Capture the cell that displays the provided text and extract its (X, Y) central coordinate. 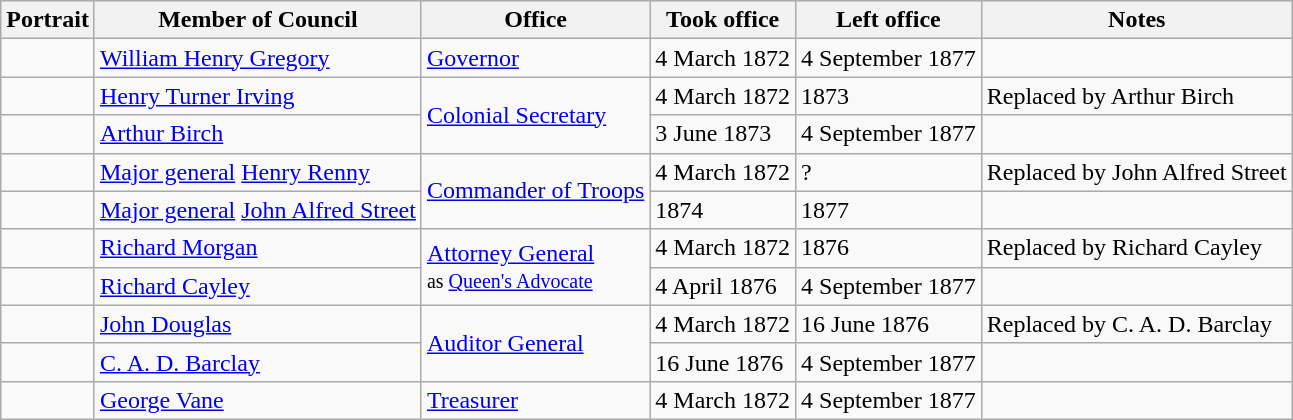
Auditor General (535, 343)
Richard Morgan (258, 248)
Governor (535, 58)
William Henry Gregory (258, 58)
3 June 1873 (723, 134)
1877 (889, 210)
Replaced by Arthur Birch (1136, 96)
Replaced by Richard Cayley (1136, 248)
Replaced by John Alfred Street (1136, 172)
Major general Henry Renny (258, 172)
Colonial Secretary (535, 115)
Took office (723, 20)
Portrait (48, 20)
4 April 1876 (723, 286)
Treasurer (535, 400)
Attorney Generalas Queen's Advocate (535, 267)
1874 (723, 210)
John Douglas (258, 324)
Notes (1136, 20)
Left office (889, 20)
Richard Cayley (258, 286)
1873 (889, 96)
Member of Council (258, 20)
Major general John Alfred Street (258, 210)
C. A. D. Barclay (258, 362)
? (889, 172)
Commander of Troops (535, 191)
Arthur Birch (258, 134)
Henry Turner Irving (258, 96)
George Vane (258, 400)
Replaced by C. A. D. Barclay (1136, 324)
Office (535, 20)
1876 (889, 248)
